Pinpoint the cell where the given text exists, returning its [x, y] midpoint coordinate. 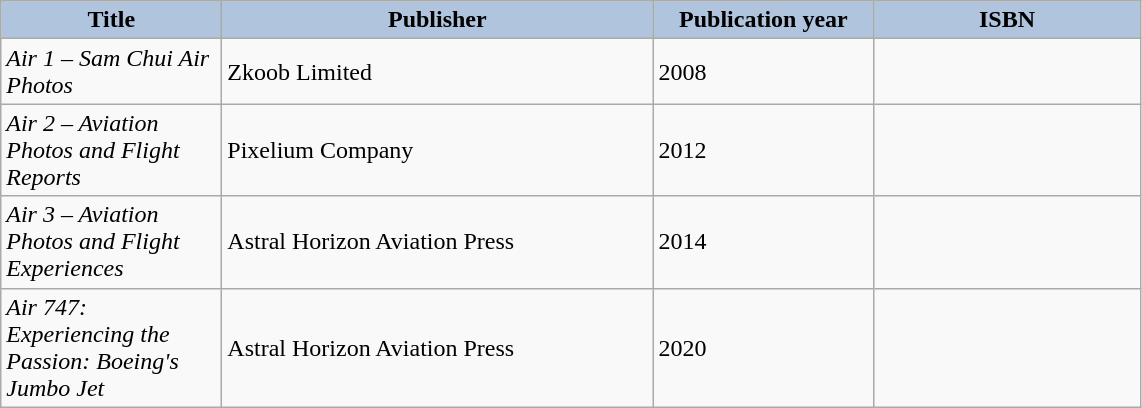
2008 [764, 72]
Publisher [438, 20]
2014 [764, 242]
Zkoob Limited [438, 72]
2020 [764, 348]
Publication year [764, 20]
Air 2 – Aviation Photos and Flight Reports [112, 150]
ISBN [1007, 20]
Title [112, 20]
Pixelium Company [438, 150]
Air 1 – Sam Chui Air Photos [112, 72]
Air 3 – Aviation Photos and Flight Experiences [112, 242]
2012 [764, 150]
Air 747: Experiencing the Passion: Boeing's Jumbo Jet [112, 348]
